For the text-containing cell, return its midpoint in [X, Y] coordinate format. 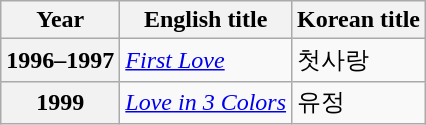
Year [60, 20]
First Love [206, 60]
1999 [60, 102]
첫사랑 [359, 60]
Love in 3 Colors [206, 102]
Korean title [359, 20]
English title [206, 20]
유정 [359, 102]
1996–1997 [60, 60]
